Determine the (x, y) coordinate at the center of the cell enclosing the given text.  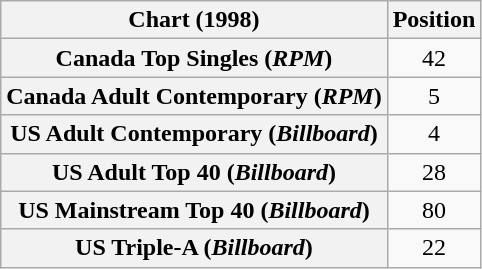
US Adult Top 40 (Billboard) (194, 172)
42 (434, 58)
Position (434, 20)
US Mainstream Top 40 (Billboard) (194, 210)
22 (434, 248)
Chart (1998) (194, 20)
US Triple-A (Billboard) (194, 248)
28 (434, 172)
4 (434, 134)
Canada Adult Contemporary (RPM) (194, 96)
Canada Top Singles (RPM) (194, 58)
80 (434, 210)
5 (434, 96)
US Adult Contemporary (Billboard) (194, 134)
